Extract the (x, y) coordinate from the center of the cell holding the provided text.  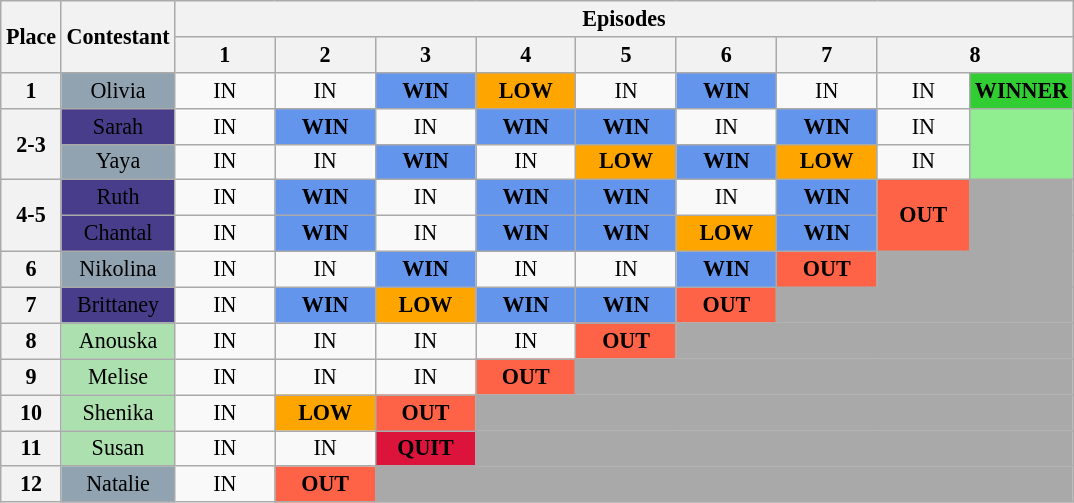
Natalie (118, 484)
Contestant (118, 36)
Brittaney (118, 305)
Olivia (118, 90)
4-5 (32, 216)
Ruth (118, 198)
Yaya (118, 162)
QUIT (425, 448)
Anouska (118, 341)
2-3 (32, 144)
Nikolina (118, 269)
Episodes (624, 18)
5 (626, 54)
Melise (118, 377)
Chantal (118, 233)
Sarah (118, 126)
Shenika (118, 412)
3 (425, 54)
4 (526, 54)
10 (32, 412)
Place (32, 36)
2 (325, 54)
12 (32, 484)
Susan (118, 448)
9 (32, 377)
11 (32, 448)
WINNER (1022, 90)
